Return the [x, y] coordinate for the center point of the cell that contains the specified text.  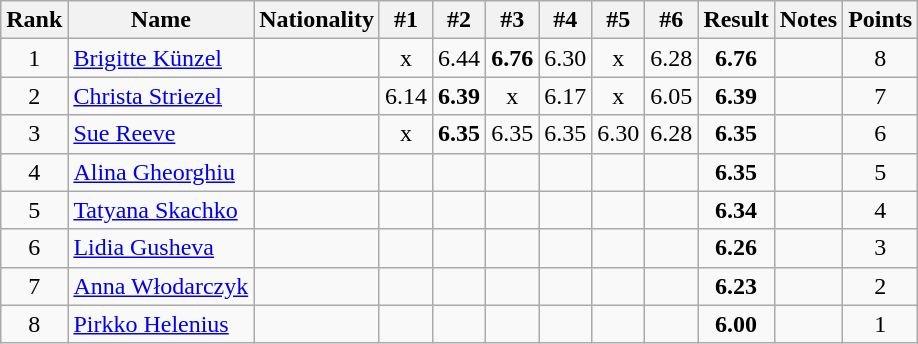
Brigitte Künzel [161, 58]
Tatyana Skachko [161, 210]
#6 [672, 20]
6.34 [736, 210]
#1 [406, 20]
6.00 [736, 324]
Nationality [317, 20]
6.05 [672, 96]
Notes [808, 20]
6.17 [566, 96]
Anna Włodarczyk [161, 286]
#2 [460, 20]
Pirkko Helenius [161, 324]
Christa Striezel [161, 96]
Result [736, 20]
#5 [618, 20]
6.26 [736, 248]
Alina Gheorghiu [161, 172]
#4 [566, 20]
Lidia Gusheva [161, 248]
#3 [512, 20]
Points [880, 20]
6.23 [736, 286]
Sue Reeve [161, 134]
Name [161, 20]
6.14 [406, 96]
Rank [34, 20]
6.44 [460, 58]
